Search for the cell housing the specified text and yield its (x, y) center coordinate. 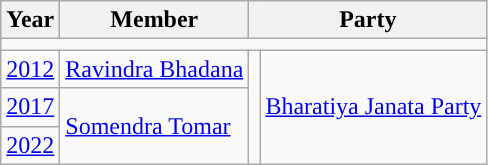
Bharatiya Janata Party (374, 107)
Member (154, 20)
Somendra Tomar (154, 126)
Ravindra Bhadana (154, 69)
Year (30, 20)
Party (368, 20)
2022 (30, 145)
2012 (30, 69)
2017 (30, 107)
